Determine the [x, y] coordinate at the center of the cell enclosing the given text.  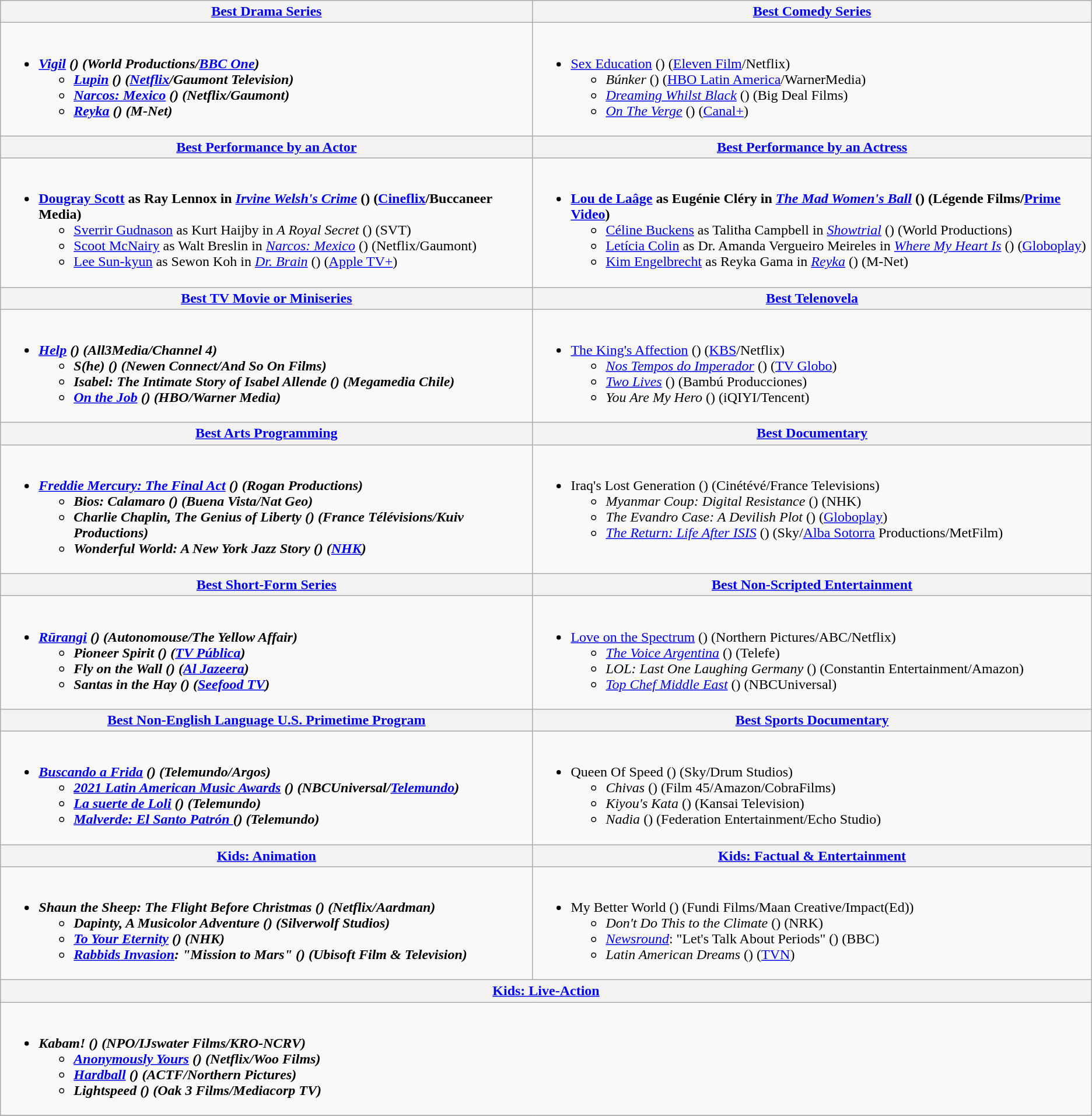
Kids: Animation [267, 856]
Best Non-Scripted Entertainment [812, 585]
Best Short-Form Series [267, 585]
Best Documentary [812, 433]
Best TV Movie or Miniseries [267, 298]
Kids: Factual & Entertainment [812, 856]
Best Sports Documentary [812, 720]
Rūrangi () (Autonomouse/The Yellow Affair)Pioneer Spirit () (TV Pública)Fly on the Wall () (Al Jazeera)Santas in the Hay () (Seefood TV) [267, 652]
Best Performance by an Actress [812, 147]
Best Arts Programming [267, 433]
Kids: Live-Action [546, 991]
Sex Education () (Eleven Film/Netflix)Búnker () (HBO Latin America/WarnerMedia)Dreaming Whilst Black () (Big Deal Films)On The Verge () (Canal+) [812, 79]
The King's Affection () (KBS/Netflix)Nos Tempos do Imperador () (TV Globo)Two Lives () (Bambú Producciones)You Are My Hero () (iQIYI/Tencent) [812, 366]
Best Performance by an Actor [267, 147]
Best Non-English Language U.S. Primetime Program [267, 720]
Best Drama Series [267, 12]
Best Comedy Series [812, 12]
Best Telenovela [812, 298]
Vigil () (World Productions/BBC One)Lupin () (Netflix/Gaumont Television)Narcos: Mexico () (Netflix/Gaumont)Reyka () (M-Net) [267, 79]
